Determine the [X, Y] coordinate at the center of the cell enclosing the given text.  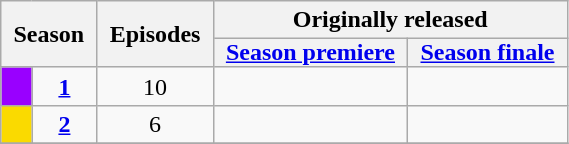
Season finale [488, 53]
Originally released [390, 20]
Episodes [155, 34]
1 [64, 86]
Season premiere [310, 53]
6 [155, 124]
Season [49, 34]
10 [155, 86]
2 [64, 124]
